Extract the [x, y] coordinate from the center of the cell holding the provided text.  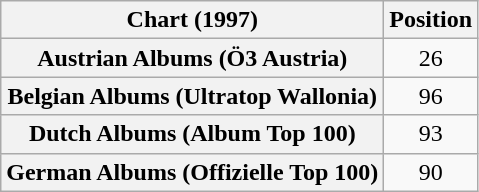
90 [431, 172]
Dutch Albums (Album Top 100) [192, 134]
German Albums (Offizielle Top 100) [192, 172]
93 [431, 134]
26 [431, 58]
Belgian Albums (Ultratop Wallonia) [192, 96]
Position [431, 20]
Austrian Albums (Ö3 Austria) [192, 58]
96 [431, 96]
Chart (1997) [192, 20]
